Return the (x, y) coordinate for the center point of the cell that contains the specified text.  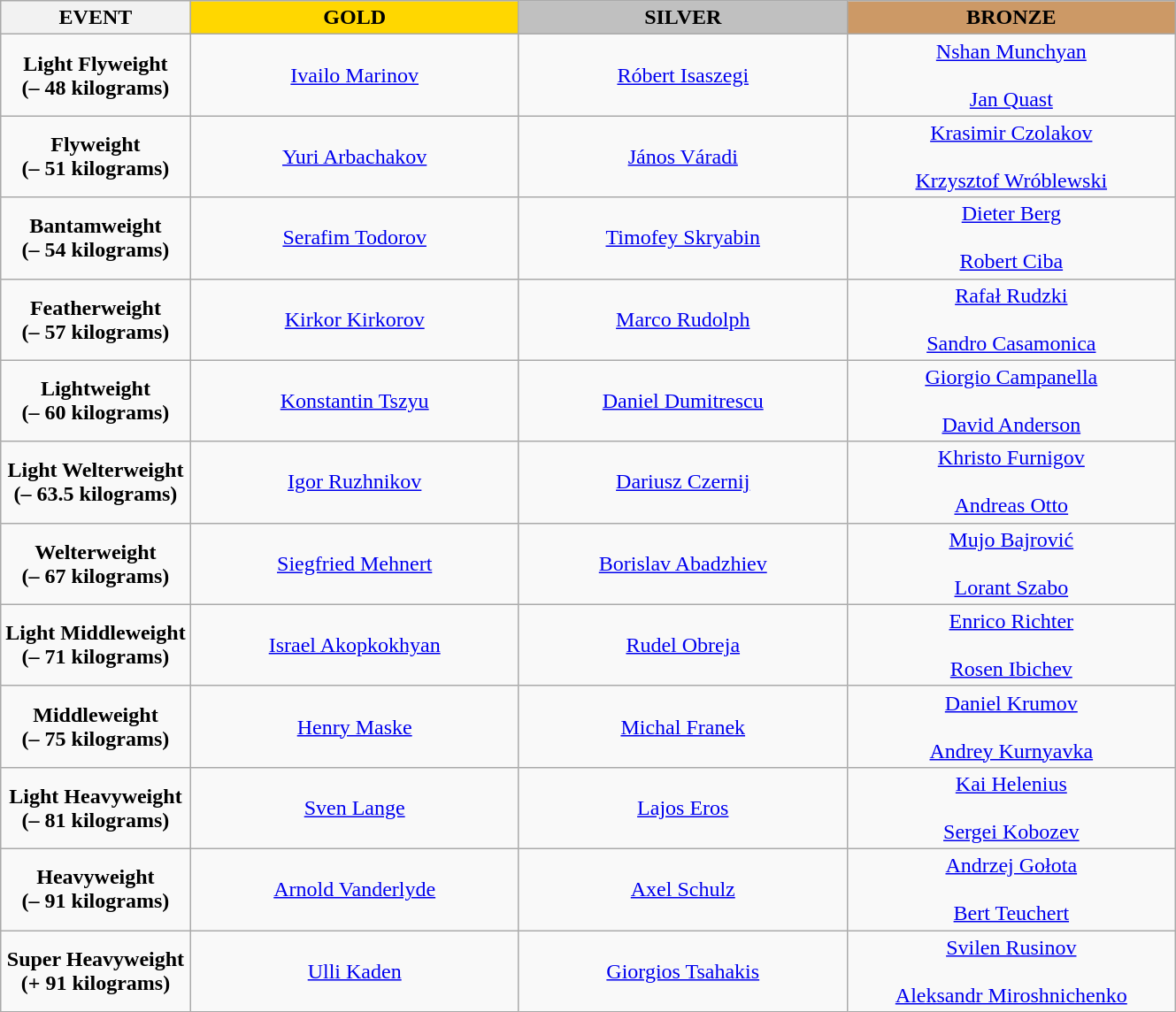
Light Heavyweight(– 81 kilograms) (96, 808)
Siegfried Mehnert (354, 563)
Andrzej Gołota Bert Teuchert (1011, 889)
Heavyweight(– 91 kilograms) (96, 889)
Lightweight(– 60 kilograms) (96, 401)
Israel Akopkokhyan (354, 645)
Light Welterweight(– 63.5 kilograms) (96, 482)
Rudel Obreja (683, 645)
GOLD (354, 18)
Yuri Arbachakov (354, 157)
Daniel Krumov Andrey Kurnyavka (1011, 726)
Timofey Skryabin (683, 238)
Svilen Rusinov Aleksandr Miroshnichenko (1011, 971)
SILVER (683, 18)
Henry Maske (354, 726)
Khristo Furnigov Andreas Otto (1011, 482)
Igor Ruzhnikov (354, 482)
Mujo Bajrović Lorant Szabo (1011, 563)
Ulli Kaden (354, 971)
Rafał Rudzki Sandro Casamonica (1011, 319)
BRONZE (1011, 18)
Featherweight(– 57 kilograms) (96, 319)
Dariusz Czernij (683, 482)
Marco Rudolph (683, 319)
EVENT (96, 18)
Daniel Dumitrescu (683, 401)
Light Flyweight(– 48 kilograms) (96, 75)
Serafim Todorov (354, 238)
Light Middleweight(– 71 kilograms) (96, 645)
Michal Franek (683, 726)
Super Heavyweight(+ 91 kilograms) (96, 971)
Welterweight(– 67 kilograms) (96, 563)
Kai Helenius Sergei Kobozev (1011, 808)
Kirkor Kirkorov (354, 319)
Giorgio Campanella David Anderson (1011, 401)
Middleweight(– 75 kilograms) (96, 726)
Sven Lange (354, 808)
Lajos Eros (683, 808)
Róbert Isaszegi (683, 75)
Flyweight(– 51 kilograms) (96, 157)
Krasimir Czolakov Krzysztof Wróblewski (1011, 157)
Axel Schulz (683, 889)
Bantamweight(– 54 kilograms) (96, 238)
János Váradi (683, 157)
Nshan Munchyan Jan Quast (1011, 75)
Giorgios Tsahakis (683, 971)
Borislav Abadzhiev (683, 563)
Konstantin Tszyu (354, 401)
Enrico Richter Rosen Ibichev (1011, 645)
Arnold Vanderlyde (354, 889)
Ivailo Marinov (354, 75)
Dieter Berg Robert Ciba (1011, 238)
